Find where the given text appears and provide that cell's center as [x, y] coordinate. 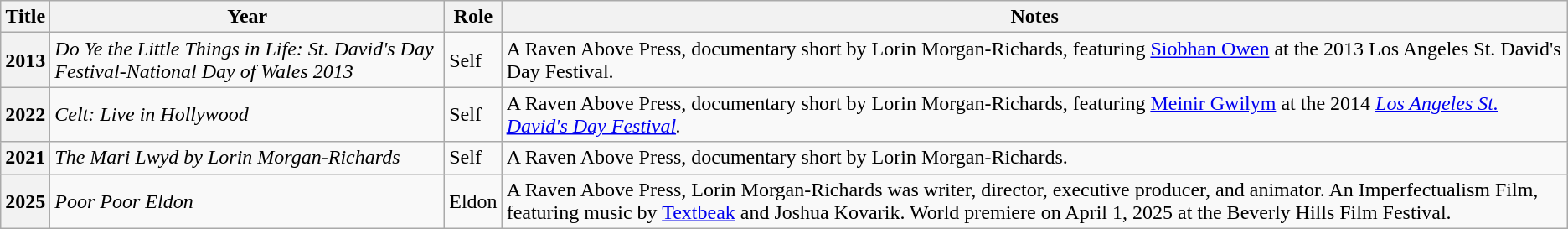
Do Ye the Little Things in Life: St. David's Day Festival-National Day of Wales 2013 [248, 60]
2021 [25, 158]
A Raven Above Press, documentary short by Lorin Morgan-Richards, featuring Siobhan Owen at the 2013 Los Angeles St. David's Day Festival. [1034, 60]
A Raven Above Press, documentary short by Lorin Morgan-Richards, featuring Meinir Gwilym at the 2014 Los Angeles St. David's Day Festival. [1034, 114]
Year [248, 17]
Title [25, 17]
A Raven Above Press, documentary short by Lorin Morgan-Richards. [1034, 158]
2013 [25, 60]
Eldon [473, 201]
2022 [25, 114]
Poor Poor Eldon [248, 201]
The Mari Lwyd by Lorin Morgan-Richards [248, 158]
Role [473, 17]
Celt: Live in Hollywood [248, 114]
Notes [1034, 17]
2025 [25, 201]
